Scan for the cell matching the given text and deliver its [X, Y] coordinate at center. 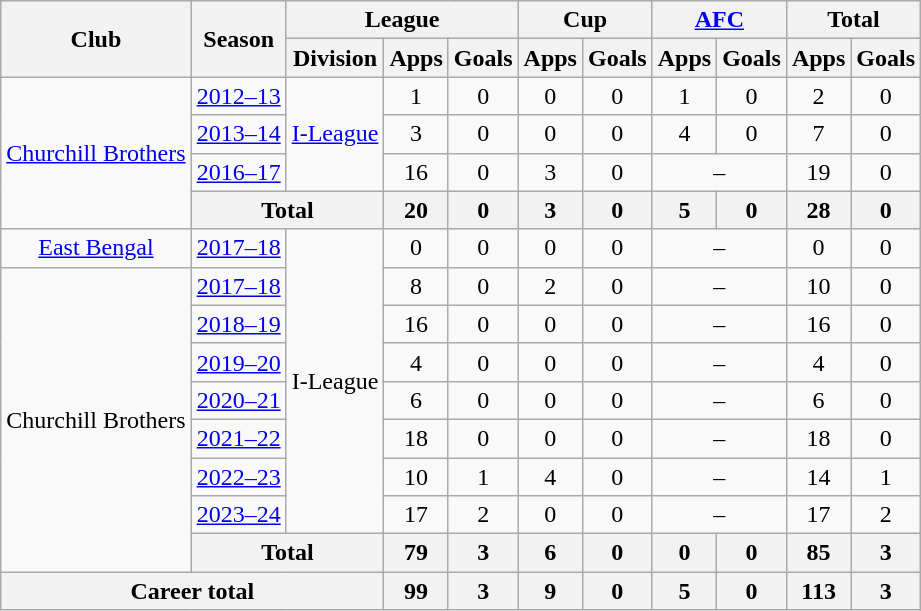
Club [96, 39]
2019–20 [238, 362]
2016–17 [238, 172]
2013–14 [238, 134]
2023–24 [238, 515]
7 [818, 134]
AFC [719, 20]
28 [818, 210]
79 [416, 553]
99 [416, 591]
113 [818, 591]
85 [818, 553]
East Bengal [96, 248]
Cup [585, 20]
Division [335, 58]
8 [416, 286]
2022–23 [238, 477]
9 [550, 591]
2021–22 [238, 438]
Season [238, 39]
2020–21 [238, 400]
19 [818, 172]
2012–13 [238, 96]
2018–19 [238, 324]
20 [416, 210]
Career total [192, 591]
14 [818, 477]
League [402, 20]
